For the text-containing cell, return its midpoint in (X, Y) coordinate format. 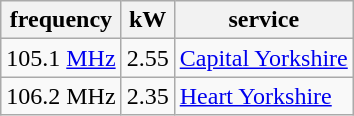
service (264, 20)
106.2 MHz (61, 96)
Capital Yorkshire (264, 58)
kW (148, 20)
Heart Yorkshire (264, 96)
2.35 (148, 96)
105.1 MHz (61, 58)
2.55 (148, 58)
frequency (61, 20)
